For the text-containing cell, return its midpoint in (X, Y) coordinate format. 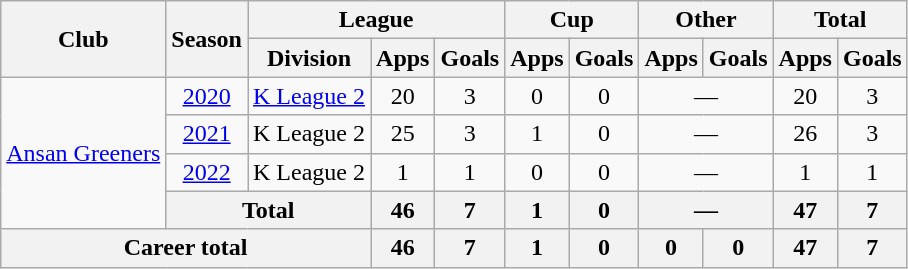
Club (84, 39)
Cup (572, 20)
Division (310, 58)
Other (706, 20)
Ansan Greeners (84, 153)
League (376, 20)
2020 (207, 96)
25 (403, 134)
2021 (207, 134)
Career total (186, 248)
2022 (207, 172)
26 (805, 134)
Season (207, 39)
